Search for the cell housing the specified text and yield its (X, Y) center coordinate. 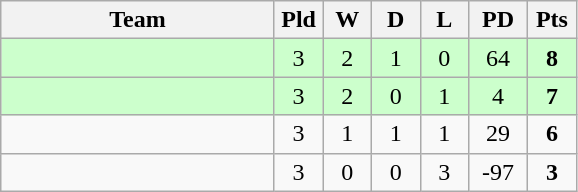
L (444, 20)
Pts (552, 20)
29 (498, 134)
PD (498, 20)
Pld (298, 20)
-97 (498, 172)
4 (498, 96)
Team (138, 20)
D (396, 20)
6 (552, 134)
7 (552, 96)
8 (552, 58)
64 (498, 58)
W (348, 20)
